Search for the cell housing the specified text and yield its (x, y) center coordinate. 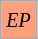
EP (19, 20)
